Locate the cell with the specified text and output its (X, Y) center coordinate. 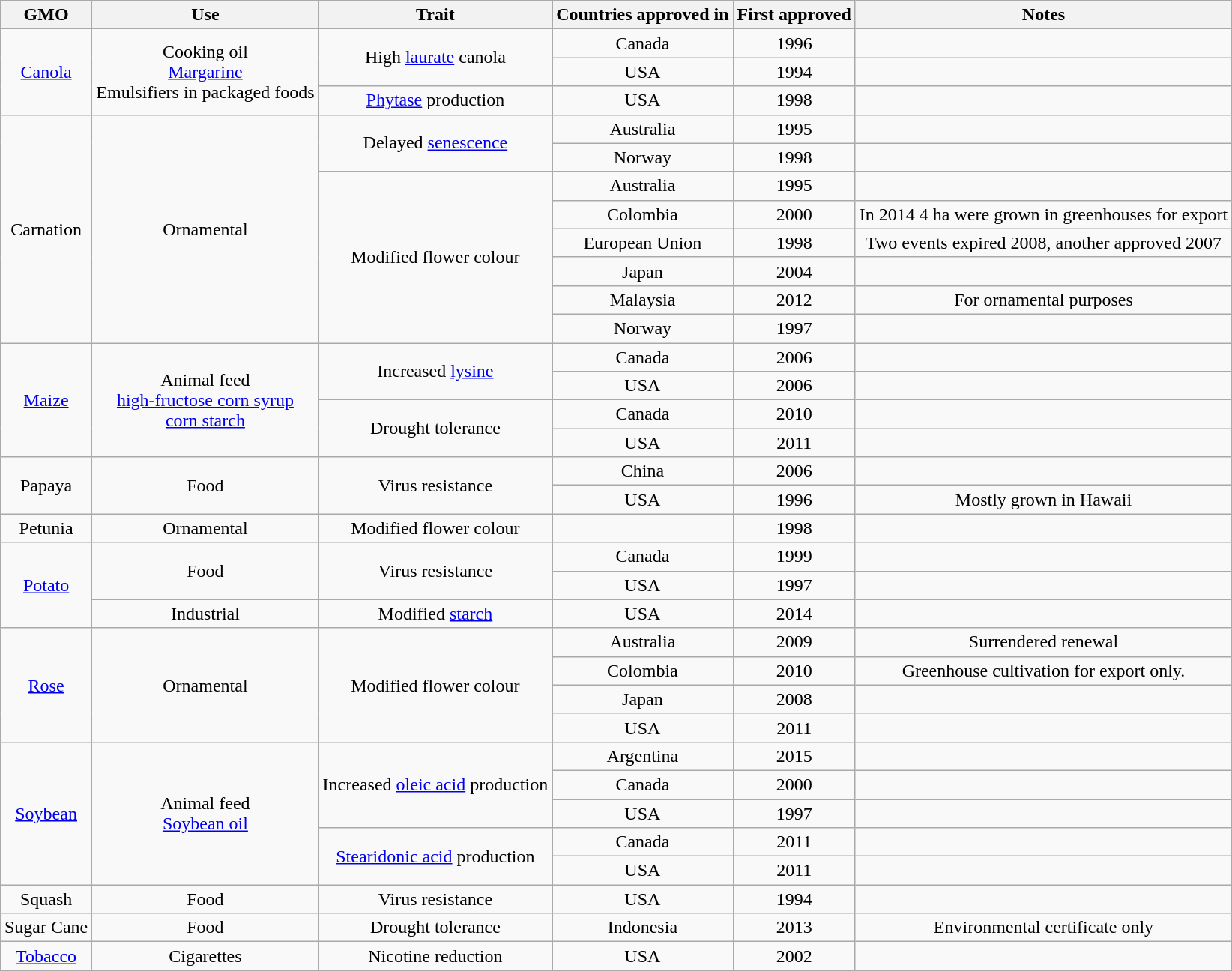
2012 (794, 300)
Papaya (46, 486)
Soybean (46, 813)
Argentina (643, 756)
Cooking oilMargarineEmulsifiers in packaged foods (205, 72)
Surrendered renewal (1043, 642)
European Union (643, 243)
Industrial (205, 614)
Squash (46, 899)
Phytase production (435, 100)
Increased lysine (435, 372)
Greenhouse cultivation for export only. (1043, 671)
2014 (794, 614)
Cigarettes (205, 956)
Maize (46, 400)
Potato (46, 585)
Two events expired 2008, another approved 2007 (1043, 243)
Canola (46, 72)
High laurate canola (435, 58)
Modified starch (435, 614)
Use (205, 15)
Tobacco (46, 956)
Indonesia (643, 928)
Delayed senescence (435, 143)
Petunia (46, 528)
Increased oleic acid production (435, 784)
Nicotine reduction (435, 956)
Rose (46, 685)
Stearidonic acid production (435, 856)
For ornamental purposes (1043, 300)
Mostly grown in Hawaii (1043, 500)
2009 (794, 642)
GMO (46, 15)
2008 (794, 699)
2015 (794, 756)
Countries approved in (643, 15)
Animal feedSoybean oil (205, 813)
Notes (1043, 15)
Environmental certificate only (1043, 928)
Animal feedhigh-fructose corn syrupcorn starch (205, 400)
Carnation (46, 229)
2013 (794, 928)
2004 (794, 271)
In 2014 4 ha were grown in greenhouses for export (1043, 214)
China (643, 471)
First approved (794, 15)
1999 (794, 557)
Trait (435, 15)
Malaysia (643, 300)
2002 (794, 956)
Sugar Cane (46, 928)
